Pinpoint the cell where the given text exists, returning its (X, Y) midpoint coordinate. 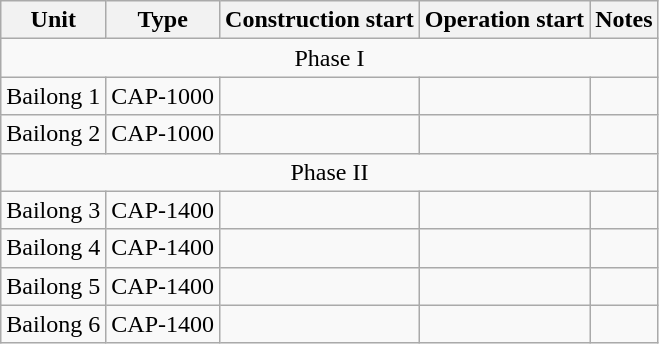
Phase I (330, 58)
Bailong 4 (54, 248)
Operation start (504, 20)
Bailong 2 (54, 134)
Notes (624, 20)
Bailong 5 (54, 286)
Unit (54, 20)
Type (163, 20)
Bailong 6 (54, 324)
Phase II (330, 172)
Construction start (320, 20)
Bailong 3 (54, 210)
Bailong 1 (54, 96)
